Scan for the cell matching the given text and deliver its [X, Y] coordinate at center. 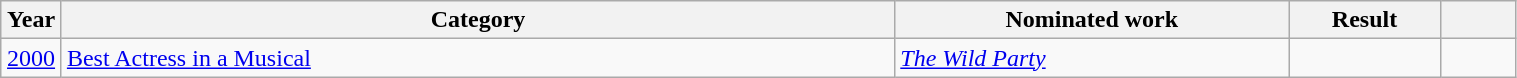
Category [478, 20]
The Wild Party [1092, 58]
2000 [32, 58]
Best Actress in a Musical [478, 58]
Nominated work [1092, 20]
Result [1365, 20]
Year [32, 20]
